Output the (X, Y) coordinate of the center of the cell containing the given text.  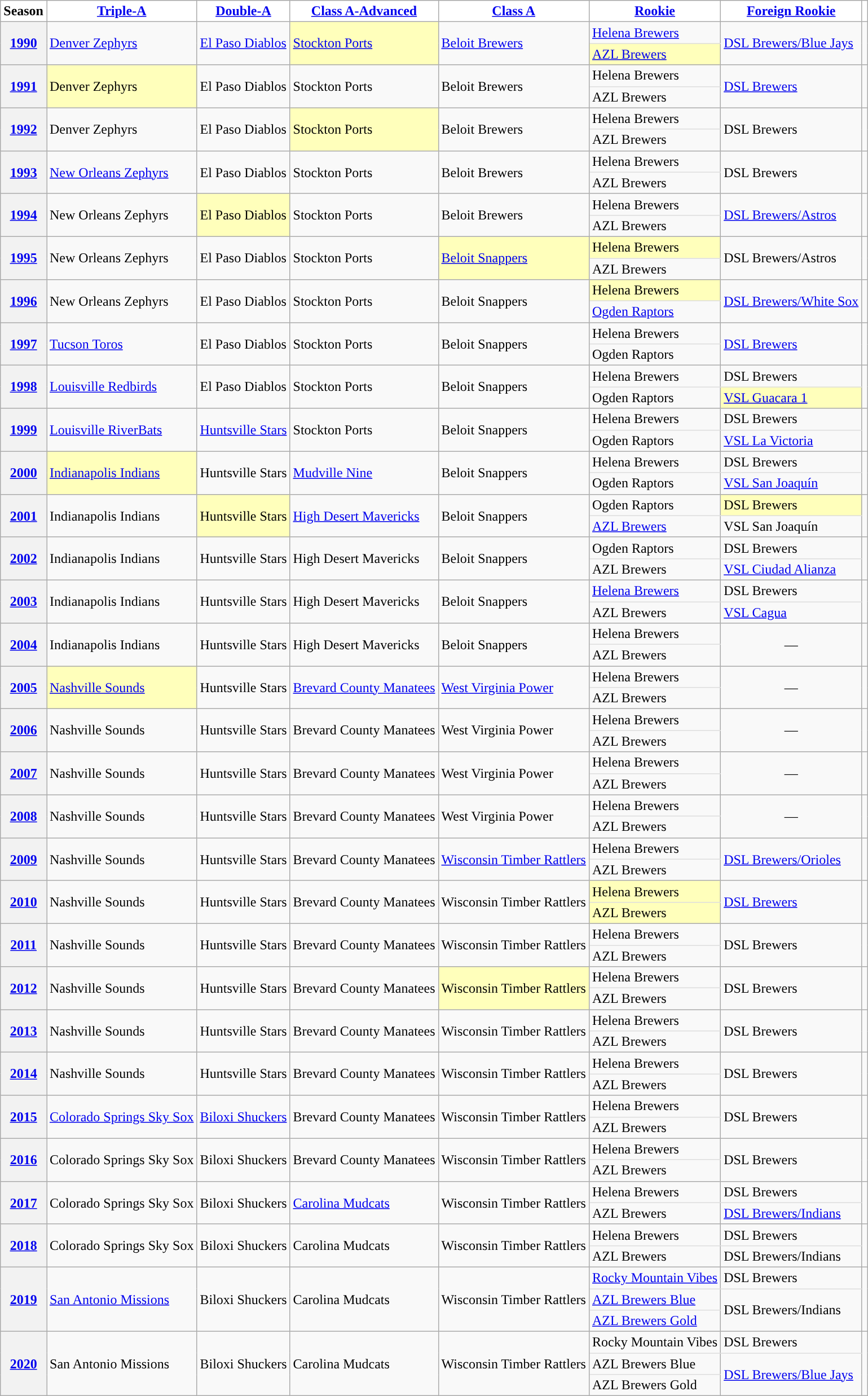
1991 (24, 86)
2015 (24, 1117)
2003 (24, 601)
VSL Cagua (791, 612)
2009 (24, 859)
2011 (24, 945)
Louisville Redbirds (121, 387)
2014 (24, 1074)
Tucson Toros (121, 344)
2010 (24, 902)
2012 (24, 988)
1995 (24, 258)
2006 (24, 730)
Rookie (654, 11)
VSL La Victoria (791, 441)
Mudville Nine (364, 473)
1992 (24, 129)
Double-A (244, 11)
1997 (24, 344)
2017 (24, 1203)
VSL Guacara 1 (791, 398)
2007 (24, 773)
Louisville RiverBats (121, 430)
1998 (24, 387)
DSL Brewers/Orioles (791, 859)
2005 (24, 688)
1994 (24, 215)
1996 (24, 301)
2004 (24, 645)
Foreign Rookie (791, 11)
1993 (24, 172)
DSL Brewers/White Sox (791, 301)
1999 (24, 430)
2019 (24, 1299)
2016 (24, 1160)
2013 (24, 1031)
Triple-A (121, 11)
Season (24, 11)
VSL Ciudad Alianza (791, 569)
2001 (24, 516)
2002 (24, 558)
2020 (24, 1364)
Class A-Advanced (364, 11)
2000 (24, 473)
2018 (24, 1245)
2008 (24, 816)
1990 (24, 43)
Class A (513, 11)
